Locate the cell with the specified text and output its (X, Y) center coordinate. 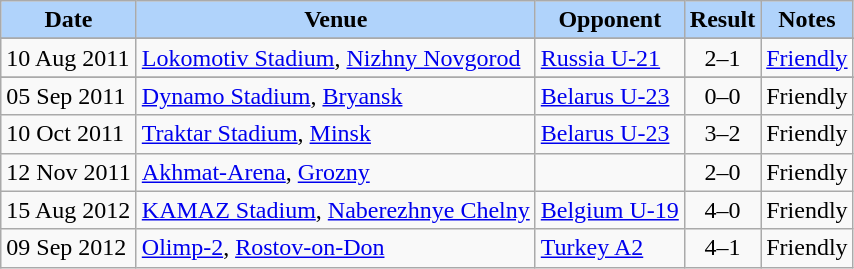
4–0 (722, 210)
Lokomotiv Stadium, Nizhny Novgorod (336, 58)
4–1 (722, 248)
Belgium U-19 (610, 210)
Turkey A2 (610, 248)
Traktar Stadium, Minsk (336, 134)
09 Sep 2012 (69, 248)
05 Sep 2011 (69, 96)
Date (69, 20)
Russia U-21 (610, 58)
Dynamo Stadium, Bryansk (336, 96)
Result (722, 20)
0–0 (722, 96)
Akhmat-Arena, Grozny (336, 172)
Venue (336, 20)
10 Oct 2011 (69, 134)
15 Aug 2012 (69, 210)
Notes (807, 20)
Opponent (610, 20)
10 Aug 2011 (69, 58)
Olimp-2, Rostov-on-Don (336, 248)
12 Nov 2011 (69, 172)
KAMAZ Stadium, Naberezhnye Chelny (336, 210)
2–0 (722, 172)
3–2 (722, 134)
2–1 (722, 58)
